Scan for the cell matching the given text and deliver its [X, Y] coordinate at center. 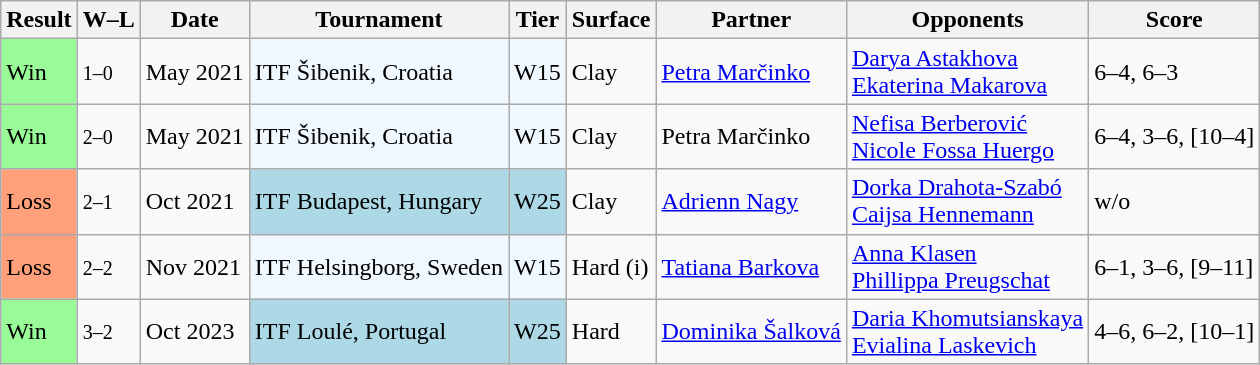
Oct 2021 [194, 202]
Hard (i) [611, 266]
6–4, 3–6, [10–4] [1174, 136]
Nefisa Berberović Nicole Fossa Huergo [967, 136]
Result [39, 20]
2–1 [108, 202]
W–L [108, 20]
Tournament [378, 20]
2–2 [108, 266]
w/o [1174, 202]
Tier [538, 20]
3–2 [108, 332]
4–6, 6–2, [10–1] [1174, 332]
Date [194, 20]
Darya Astakhova Ekaterina Makarova [967, 72]
Partner [751, 20]
Anna Klasen Phillippa Preugschat [967, 266]
Oct 2023 [194, 332]
Daria Khomutsianskaya Evialina Laskevich [967, 332]
Nov 2021 [194, 266]
ITF Helsingborg, Sweden [378, 266]
ITF Loulé, Portugal [378, 332]
6–1, 3–6, [9–11] [1174, 266]
Surface [611, 20]
Hard [611, 332]
6–4, 6–3 [1174, 72]
1–0 [108, 72]
Score [1174, 20]
ITF Budapest, Hungary [378, 202]
Opponents [967, 20]
Dominika Šalková [751, 332]
2–0 [108, 136]
Tatiana Barkova [751, 266]
Adrienn Nagy [751, 202]
Dorka Drahota-Szabó Caijsa Hennemann [967, 202]
